For the text-containing cell, return its midpoint in (X, Y) coordinate format. 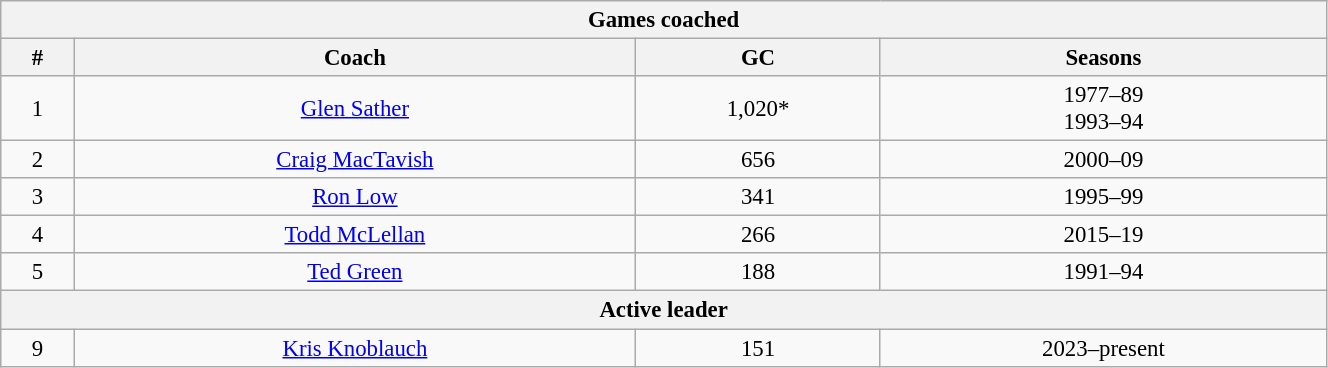
341 (758, 197)
9 (38, 348)
Seasons (1103, 58)
1977–891993–94 (1103, 108)
2023–present (1103, 348)
1,020* (758, 108)
656 (758, 160)
Glen Sather (354, 108)
1991–94 (1103, 273)
1995–99 (1103, 197)
3 (38, 197)
5 (38, 273)
Ted Green (354, 273)
Ron Low (354, 197)
4 (38, 235)
Kris Knoblauch (354, 348)
Coach (354, 58)
Active leader (664, 310)
2000–09 (1103, 160)
151 (758, 348)
GC (758, 58)
2015–19 (1103, 235)
Todd McLellan (354, 235)
1 (38, 108)
Games coached (664, 20)
# (38, 58)
Craig MacTavish (354, 160)
266 (758, 235)
2 (38, 160)
188 (758, 273)
